Scan for the cell matching the given text and deliver its (x, y) coordinate at center. 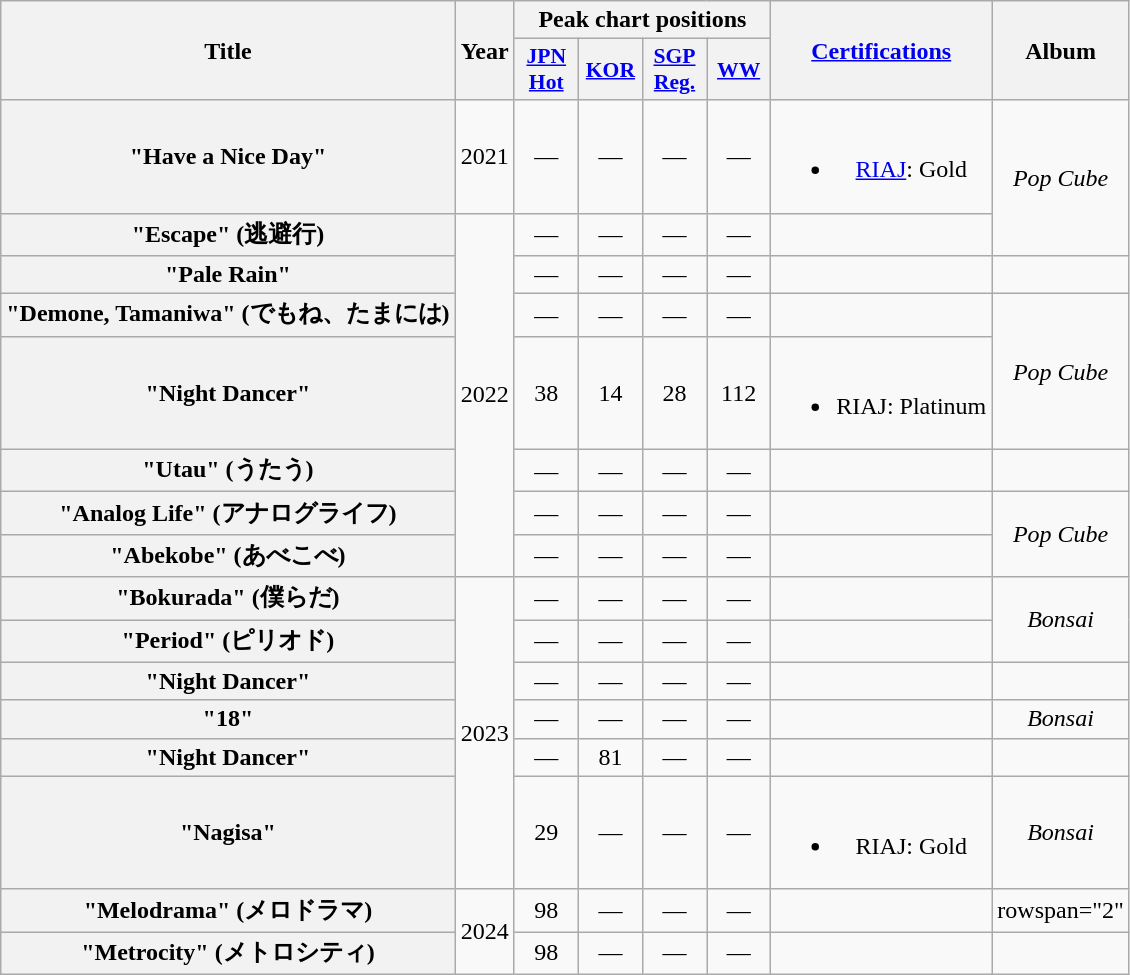
81 (610, 757)
rowspan="2" (1061, 910)
28 (674, 392)
Album (1061, 50)
"Have a Nice Day" (228, 156)
Peak chart positions (642, 20)
"18" (228, 719)
2021 (484, 156)
14 (610, 392)
2022 (484, 395)
"Abekobe" (あべこべ) (228, 556)
"Escape" (逃避行) (228, 234)
Year (484, 50)
"Pale Rain" (228, 275)
SGPReg. (674, 70)
2024 (484, 932)
Certifications (882, 50)
"Bokurada" (僕らだ) (228, 598)
RIAJ: Platinum (882, 392)
38 (546, 392)
112 (739, 392)
2023 (484, 733)
"Analog Life" (アナログライフ) (228, 514)
JPNHot (546, 70)
"Nagisa" (228, 832)
Title (228, 50)
"Period" (ピリオド) (228, 642)
WW (739, 70)
KOR (610, 70)
29 (546, 832)
"Metrocity" (メトロシティ) (228, 954)
"Melodrama" (メロドラマ) (228, 910)
"Utau" (うたう) (228, 470)
"Demone, Tamaniwa" (でもね、たまには) (228, 316)
